Identify which cell holds the provided text, then report its (x, y) central coordinate. 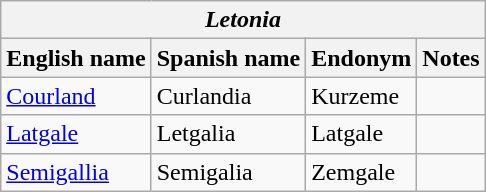
Spanish name (228, 58)
Letgalia (228, 134)
Kurzeme (362, 96)
Courland (76, 96)
Curlandia (228, 96)
Semigallia (76, 172)
Semigalia (228, 172)
Zemgale (362, 172)
Endonym (362, 58)
English name (76, 58)
Letonia (243, 20)
Notes (451, 58)
